Output the [x, y] coordinate of the center of the cell containing the given text.  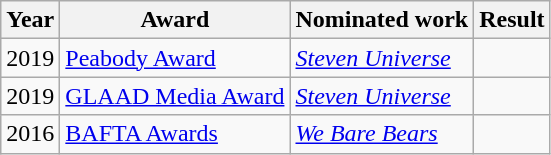
BAFTA Awards [175, 134]
Result [512, 20]
Year [30, 20]
Peabody Award [175, 58]
Award [175, 20]
GLAAD Media Award [175, 96]
We Bare Bears [382, 134]
Nominated work [382, 20]
2016 [30, 134]
